For the text-containing cell, return its midpoint in [X, Y] coordinate format. 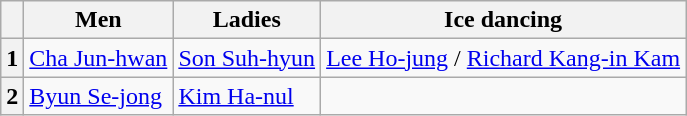
Ice dancing [504, 20]
Kim Ha-nul [247, 96]
Cha Jun-hwan [98, 58]
Byun Se-jong [98, 96]
2 [12, 96]
Son Suh-hyun [247, 58]
1 [12, 58]
Men [98, 20]
Lee Ho-jung / Richard Kang-in Kam [504, 58]
Ladies [247, 20]
